Return (X, Y) of the center of cell containing provided text 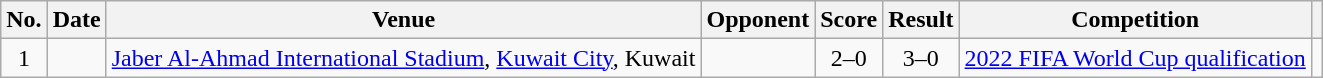
2–0 (849, 58)
3–0 (921, 58)
Jaber Al-Ahmad International Stadium, Kuwait City, Kuwait (404, 58)
No. (24, 20)
Opponent (758, 20)
2022 FIFA World Cup qualification (1135, 58)
Score (849, 20)
Competition (1135, 20)
1 (24, 58)
Venue (404, 20)
Date (76, 20)
Result (921, 20)
